Determine the (x, y) coordinate at the center of the cell enclosing the given text.  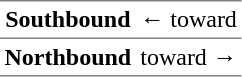
toward → (189, 57)
Northbound (68, 57)
← toward (189, 20)
Southbound (68, 20)
